Find where the given text appears and provide that cell's center as (x, y) coordinate. 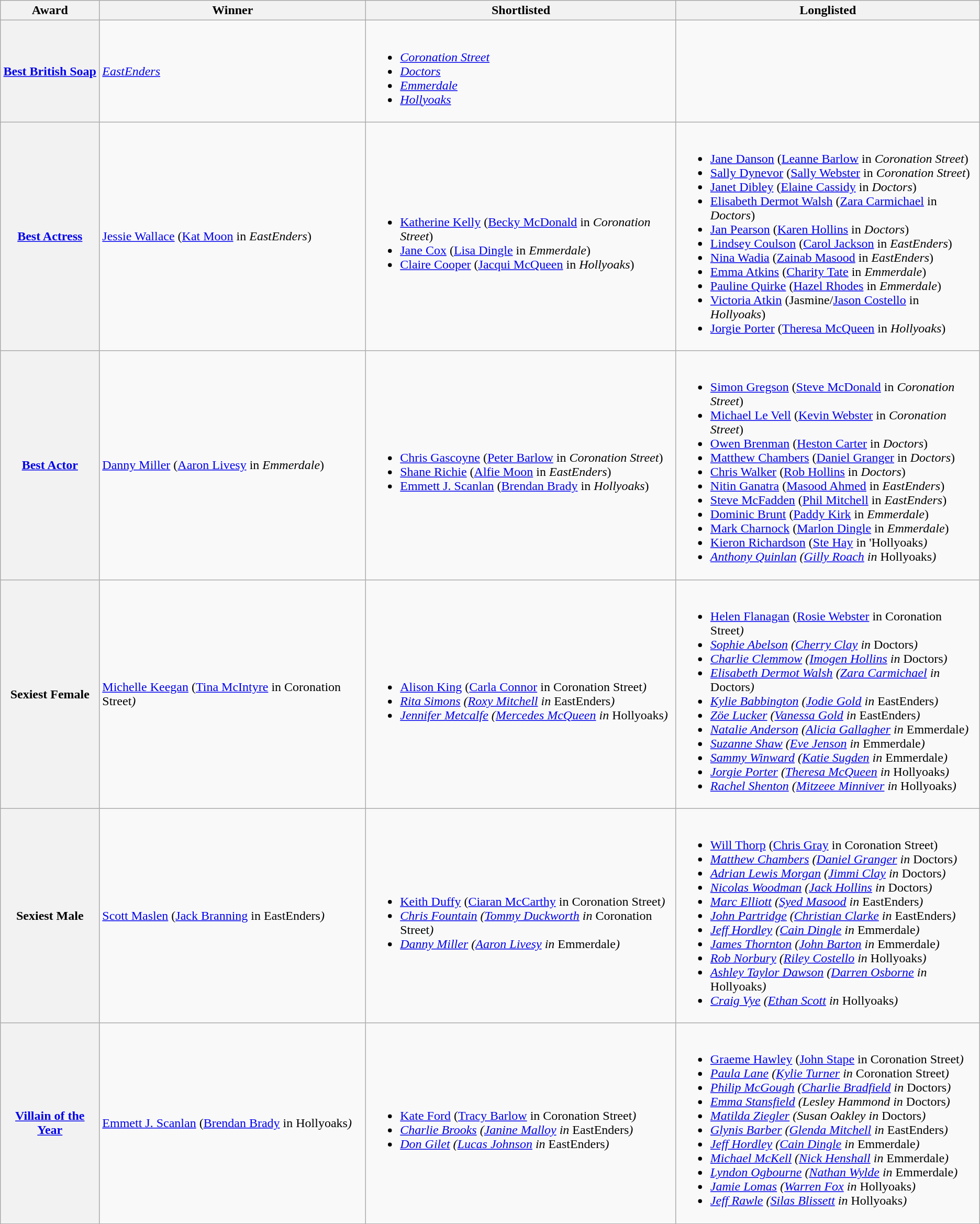
Danny Miller (Aaron Livesy in Emmerdale) (232, 465)
Longlisted (828, 10)
Villain of the Year (50, 1123)
Sexiest Female (50, 694)
Michelle Keegan (Tina McIntyre in Coronation Street) (232, 694)
Sexiest Male (50, 916)
Coronation StreetDoctorsEmmerdaleHollyoaks (521, 71)
Best Actress (50, 237)
Winner (232, 10)
Scott Maslen (Jack Branning in EastEnders) (232, 916)
Jessie Wallace (Kat Moon in EastEnders) (232, 237)
Alison King (Carla Connor in Coronation Street)Rita Simons (Roxy Mitchell in EastEnders)Jennifer Metcalfe (Mercedes McQueen in Hollyoaks) (521, 694)
Chris Gascoyne (Peter Barlow in Coronation Street)Shane Richie (Alfie Moon in EastEnders)Emmett J. Scanlan (Brendan Brady in Hollyoaks) (521, 465)
Emmett J. Scanlan (Brendan Brady in Hollyoaks) (232, 1123)
Best British Soap (50, 71)
Katherine Kelly (Becky McDonald in Coronation Street)Jane Cox (Lisa Dingle in Emmerdale)Claire Cooper (Jacqui McQueen in Hollyoaks) (521, 237)
Shortlisted (521, 10)
Award (50, 10)
Keith Duffy (Ciaran McCarthy in Coronation Street)Chris Fountain (Tommy Duckworth in Coronation Street)Danny Miller (Aaron Livesy in Emmerdale) (521, 916)
Kate Ford (Tracy Barlow in Coronation Street)Charlie Brooks (Janine Malloy in EastEnders)Don Gilet (Lucas Johnson in EastEnders) (521, 1123)
EastEnders (232, 71)
Best Actor (50, 465)
